Search for the cell housing the specified text and yield its (x, y) center coordinate. 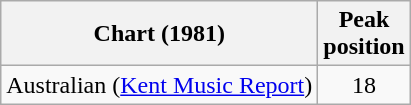
Peakposition (364, 34)
Australian (Kent Music Report) (160, 85)
18 (364, 85)
Chart (1981) (160, 34)
